Pinpoint the cell where the given text exists, returning its (x, y) midpoint coordinate. 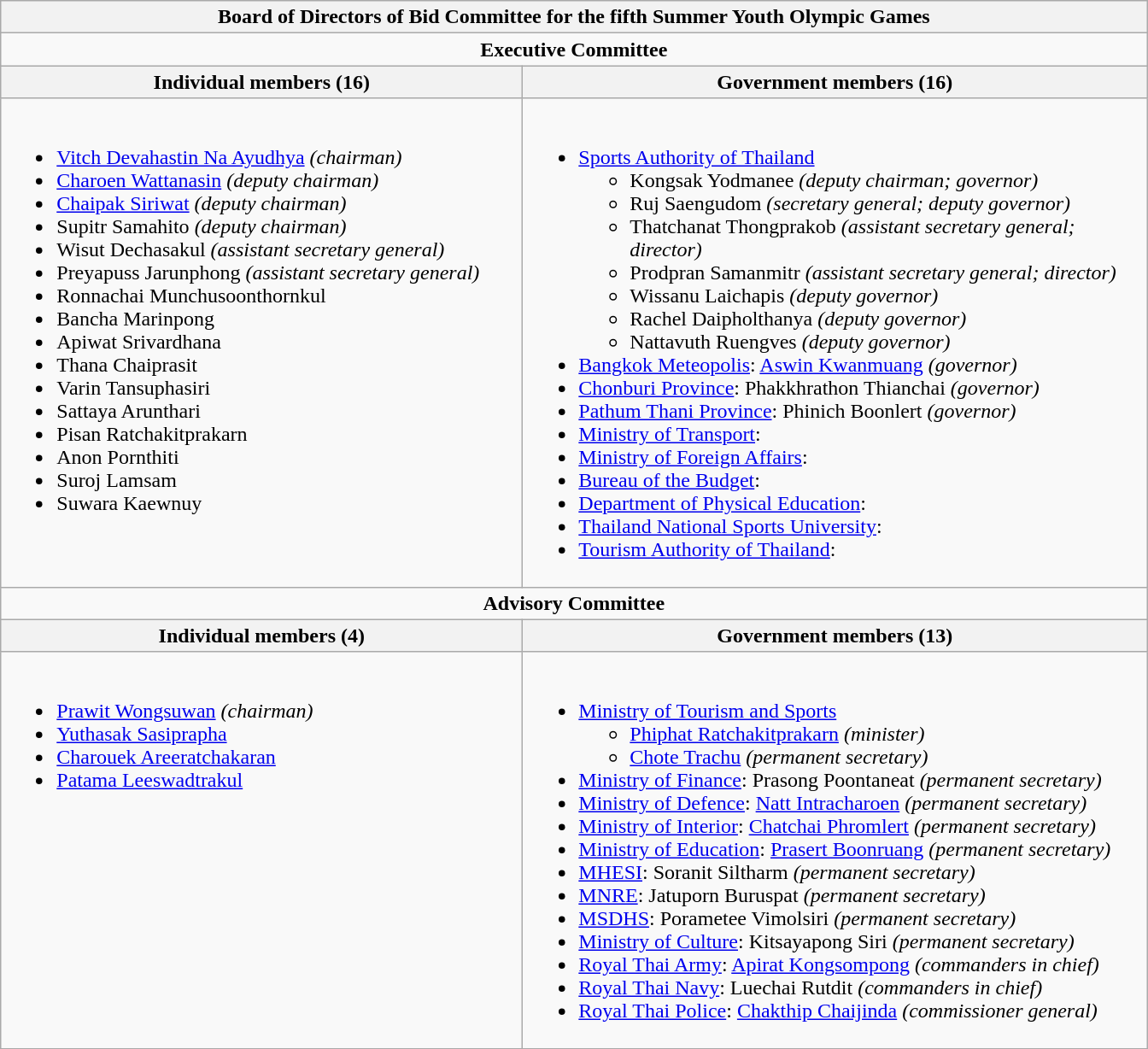
Prawit Wongsuwan (chairman)Yuthasak SasipraphaCharouek AreeratchakaranPatama Leeswadtrakul (261, 850)
Board of Directors of Bid Committee for the fifth Summer Youth Olympic Games (574, 17)
Advisory Committee (574, 603)
Individual members (4) (261, 636)
Government members (13) (835, 636)
Government members (16) (835, 82)
Executive Committee (574, 50)
Individual members (16) (261, 82)
